Identify which cell holds the provided text, then report its (x, y) central coordinate. 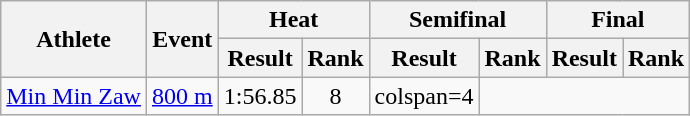
800 m (182, 96)
Semifinal (458, 20)
Min Min Zaw (74, 96)
colspan=4 (424, 96)
1:56.85 (260, 96)
Athlete (74, 39)
Event (182, 39)
Final (618, 20)
Heat (294, 20)
8 (336, 96)
